Scan for the cell matching the given text and deliver its (x, y) coordinate at center. 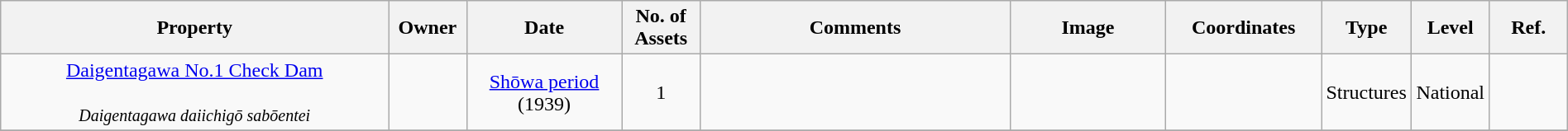
Type (1366, 28)
Level (1451, 28)
Date (544, 28)
Comments (855, 28)
Owner (428, 28)
Property (195, 28)
Daigentagawa No.1 Check DamDaigentagawa daiichigō sabōentei (195, 92)
No. of Assets (661, 28)
Coordinates (1244, 28)
Ref. (1528, 28)
Image (1088, 28)
Structures (1366, 92)
1 (661, 92)
National (1451, 92)
Shōwa period(1939) (544, 92)
